Extract the [x, y] coordinate from the center of the cell holding the provided text.  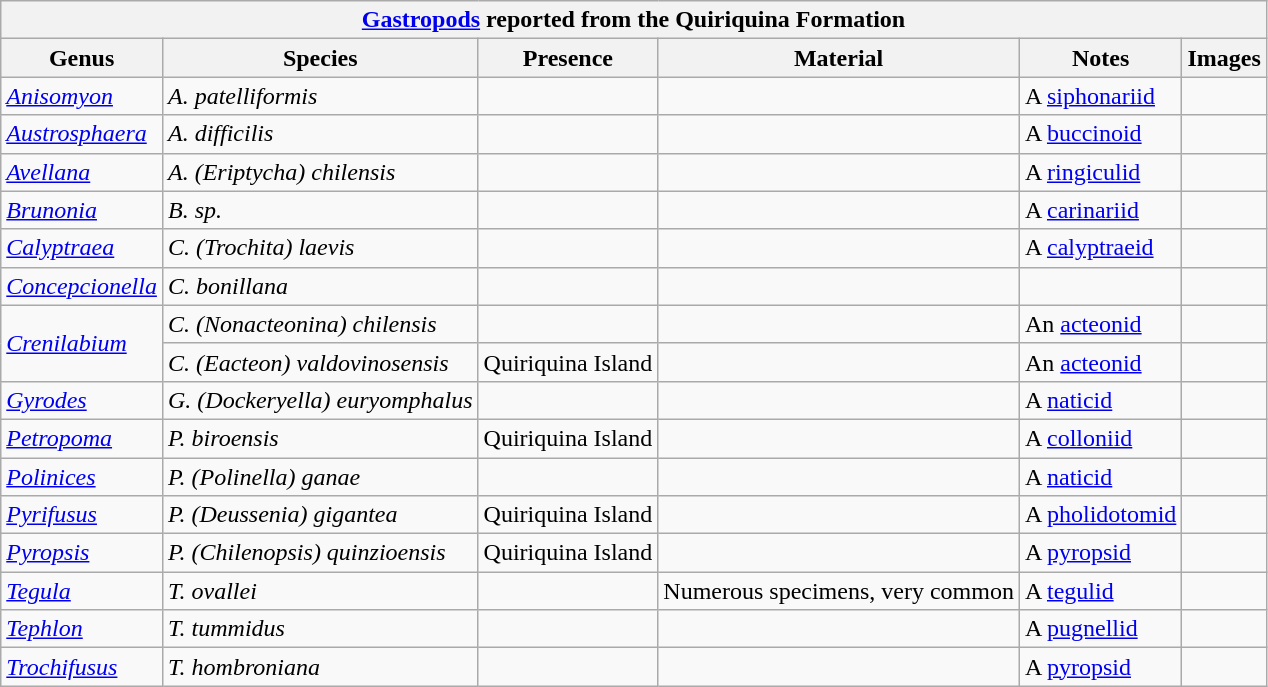
P. (Polinella) ganae [320, 477]
Brunonia [82, 210]
G. (Dockeryella) euryomphalus [320, 400]
Presence [568, 58]
A pholidotomid [1100, 515]
B. sp. [320, 210]
C. (Trochita) laevis [320, 248]
T. ovallei [320, 591]
A tegulid [1100, 591]
Species [320, 58]
A ringiculid [1100, 172]
Tephlon [82, 629]
A. patelliformis [320, 96]
A siphonariid [1100, 96]
C. bonillana [320, 286]
T. hombroniana [320, 667]
A colloniid [1100, 438]
P. (Deussenia) gigantea [320, 515]
Gyrodes [82, 400]
Petropoma [82, 438]
Calyptraea [82, 248]
Genus [82, 58]
Avellana [82, 172]
C. (Eacteon) valdovinosensis [320, 362]
Numerous specimens, very common [839, 591]
P. biroensis [320, 438]
Pyrifusus [82, 515]
Polinices [82, 477]
A. (Eriptycha) chilensis [320, 172]
A pugnellid [1100, 629]
P. (Chilenopsis) quinzioensis [320, 553]
Images [1224, 58]
Gastropods reported from the Quiriquina Formation [634, 20]
A calyptraeid [1100, 248]
C. (Nonacteonina) chilensis [320, 324]
Material [839, 58]
Crenilabium [82, 343]
Notes [1100, 58]
Austrosphaera [82, 134]
Tegula [82, 591]
A buccinoid [1100, 134]
Concepcionella [82, 286]
Pyropsis [82, 553]
T. tummidus [320, 629]
Trochifusus [82, 667]
A carinariid [1100, 210]
A. difficilis [320, 134]
Anisomyon [82, 96]
